From the cell containing the given text, extract its center point as [x, y] coordinate. 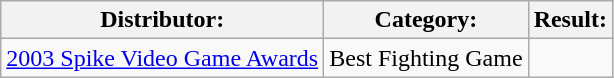
Result: [570, 20]
Distributor: [162, 20]
Best Fighting Game [426, 58]
2003 Spike Video Game Awards [162, 58]
Category: [426, 20]
